Identify which cell holds the provided text, then report its (X, Y) central coordinate. 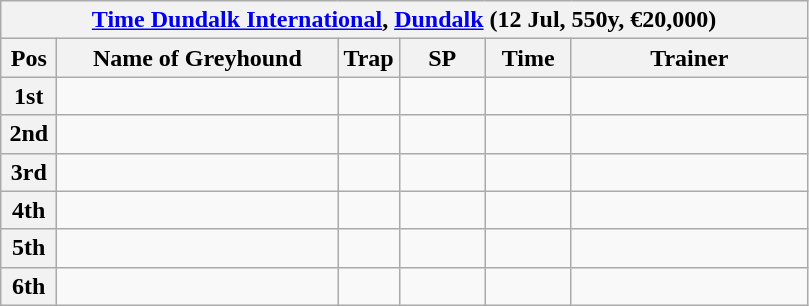
Name of Greyhound (198, 58)
1st (29, 96)
2nd (29, 134)
SP (442, 58)
5th (29, 248)
Trap (368, 58)
4th (29, 210)
Trainer (689, 58)
Time Dundalk International, Dundalk (12 Jul, 550y, €20,000) (404, 20)
Pos (29, 58)
6th (29, 286)
Time (528, 58)
3rd (29, 172)
